Determine the [x, y] coordinate at the center of the cell enclosing the given text.  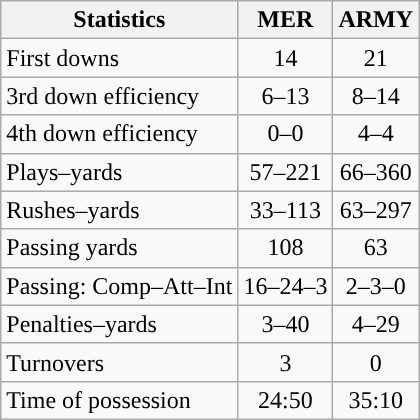
8–14 [376, 96]
Plays–yards [120, 172]
Time of possession [120, 400]
21 [376, 58]
3–40 [286, 324]
57–221 [286, 172]
63 [376, 248]
Turnovers [120, 362]
63–297 [376, 210]
33–113 [286, 210]
6–13 [286, 96]
First downs [120, 58]
4–4 [376, 134]
Rushes–yards [120, 210]
3rd down efficiency [120, 96]
66–360 [376, 172]
14 [286, 58]
4th down efficiency [120, 134]
3 [286, 362]
Penalties–yards [120, 324]
0 [376, 362]
16–24–3 [286, 286]
Passing: Comp–Att–Int [120, 286]
ARMY [376, 20]
2–3–0 [376, 286]
Passing yards [120, 248]
24:50 [286, 400]
MER [286, 20]
108 [286, 248]
4–29 [376, 324]
Statistics [120, 20]
0–0 [286, 134]
35:10 [376, 400]
